Search for the cell housing the specified text and yield its (X, Y) center coordinate. 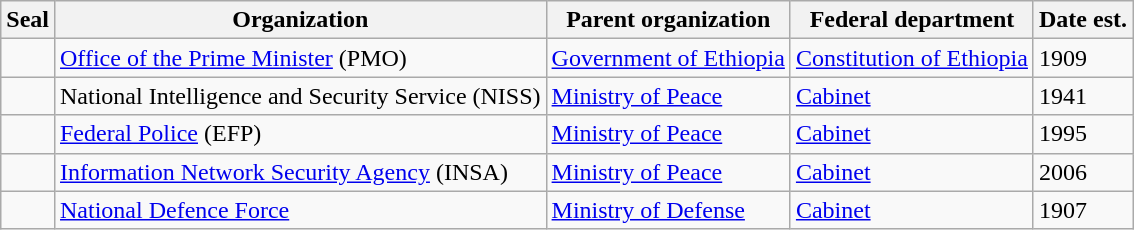
National Defence Force (300, 210)
1995 (1082, 134)
1941 (1082, 96)
1907 (1082, 210)
Organization (300, 20)
Government of Ethiopia (668, 58)
National Intelligence and Security Service (NISS) (300, 96)
Date est. (1082, 20)
Ministry of Defense (668, 210)
Office of the Prime Minister (PMO) (300, 58)
Parent organization (668, 20)
Federal Police (EFP) (300, 134)
Information Network Security Agency (INSA) (300, 172)
Federal department (912, 20)
2006 (1082, 172)
Constitution of Ethiopia (912, 58)
1909 (1082, 58)
Seal (28, 20)
